Determine the [X, Y] coordinate at the center of the cell enclosing the given text.  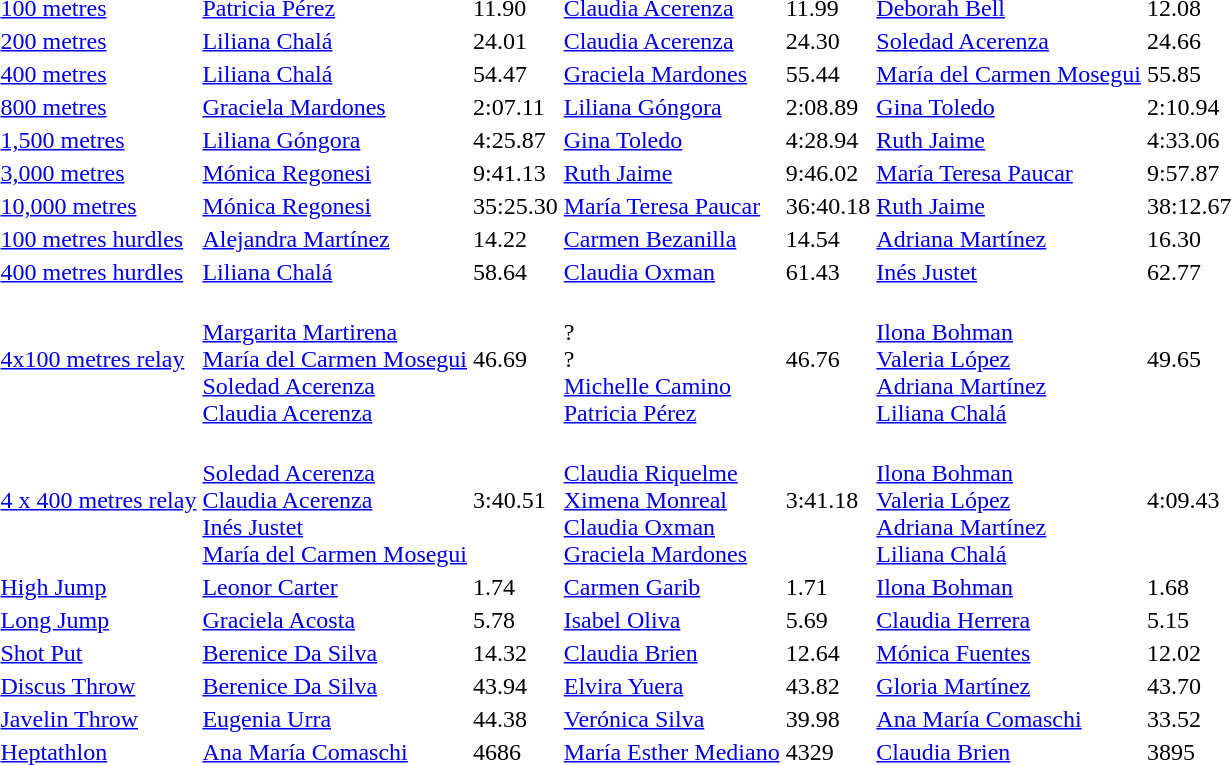
Eugenia Urra [335, 719]
Gloria Martínez [1009, 686]
39.98 [828, 719]
Alejandra Martínez [335, 239]
Inés Justet [1009, 272]
43.94 [516, 686]
1.74 [516, 587]
46.69 [516, 359]
2:08.89 [828, 107]
Mónica Fuentes [1009, 653]
Soledad AcerenzaClaudia AcerenzaInés JustetMaría del Carmen Mosegui [335, 500]
44.38 [516, 719]
4:25.87 [516, 140]
9:41.13 [516, 173]
24.01 [516, 41]
Soledad Acerenza [1009, 41]
46.76 [828, 359]
9:46.02 [828, 173]
Isabel Oliva [672, 620]
María del Carmen Mosegui [1009, 74]
Elvira Yuera [672, 686]
Claudia Herrera [1009, 620]
Adriana Martínez [1009, 239]
??Michelle CaminoPatricia Pérez [672, 359]
14.32 [516, 653]
Ana María Comaschi [1009, 719]
54.47 [516, 74]
2:07.11 [516, 107]
36:40.18 [828, 206]
3:40.51 [516, 500]
43.82 [828, 686]
12.64 [828, 653]
55.44 [828, 74]
4:28.94 [828, 140]
Claudia Brien [672, 653]
Carmen Bezanilla [672, 239]
14.22 [516, 239]
61.43 [828, 272]
5.78 [516, 620]
1.71 [828, 587]
14.54 [828, 239]
Leonor Carter [335, 587]
Claudia RiquelmeXimena MonrealClaudia OxmanGraciela Mardones [672, 500]
Ilona Bohman [1009, 587]
Margarita MartirenaMaría del Carmen MoseguiSoledad AcerenzaClaudia Acerenza [335, 359]
Claudia Oxman [672, 272]
35:25.30 [516, 206]
Claudia Acerenza [672, 41]
Carmen Garib [672, 587]
Graciela Acosta [335, 620]
5.69 [828, 620]
Verónica Silva [672, 719]
24.30 [828, 41]
3:41.18 [828, 500]
58.64 [516, 272]
